Pinpoint the cell where the given text exists, returning its (x, y) midpoint coordinate. 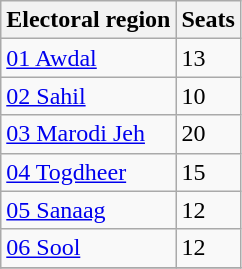
03 Marodi Jeh (88, 134)
01 Awdal (88, 58)
15 (208, 172)
02 Sahil (88, 96)
Electoral region (88, 20)
20 (208, 134)
13 (208, 58)
10 (208, 96)
04 Togdheer (88, 172)
05 Sanaag (88, 210)
Seats (208, 20)
06 Sool (88, 248)
